Output the [x, y] coordinate of the center of the cell containing the given text.  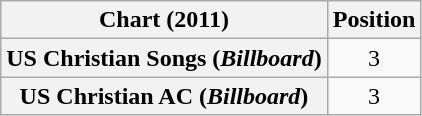
US Christian Songs (Billboard) [164, 58]
Chart (2011) [164, 20]
Position [374, 20]
US Christian AC (Billboard) [164, 96]
